Determine the (x, y) coordinate at the center of the cell enclosing the given text.  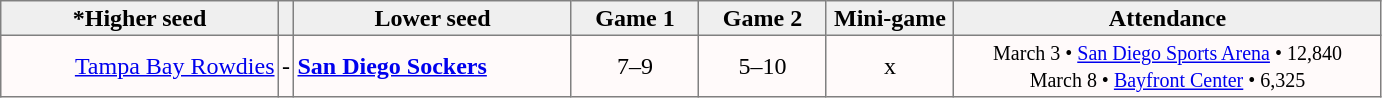
7–9 (635, 66)
5–10 (763, 66)
Game 1 (635, 18)
Lower seed (433, 18)
March 3 • San Diego Sports Arena • 12,840March 8 • Bayfront Center • 6,325 (1168, 66)
Mini-game (890, 18)
San Diego Sockers (433, 66)
Game 2 (763, 18)
x (890, 66)
Attendance (1168, 18)
- (286, 66)
*Higher seed (140, 18)
Tampa Bay Rowdies (140, 66)
